Extract the [x, y] coordinate from the center of the cell holding the provided text.  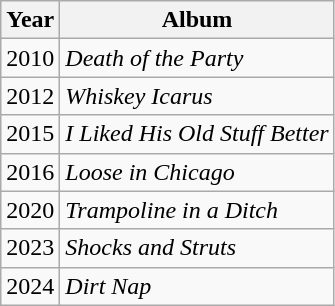
2024 [30, 286]
Year [30, 20]
2012 [30, 96]
Trampoline in a Ditch [197, 210]
2015 [30, 134]
2020 [30, 210]
2010 [30, 58]
Loose in Chicago [197, 172]
2016 [30, 172]
Death of the Party [197, 58]
Dirt Nap [197, 286]
2023 [30, 248]
I Liked His Old Stuff Better [197, 134]
Shocks and Struts [197, 248]
Whiskey Icarus [197, 96]
Album [197, 20]
